Output the (X, Y) coordinate of the center of the cell containing the given text.  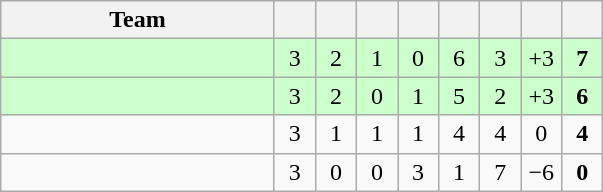
5 (460, 96)
Team (138, 20)
−6 (542, 172)
